Provide the (X, Y) coordinate of the cell's center where the given text is located.  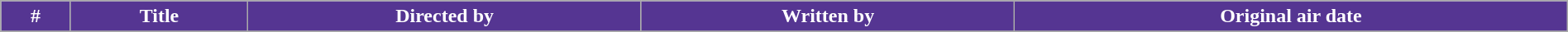
Title (159, 16)
Written by (827, 16)
Original air date (1292, 16)
# (36, 16)
Directed by (445, 16)
